Locate the cell with the specified text and output its (X, Y) center coordinate. 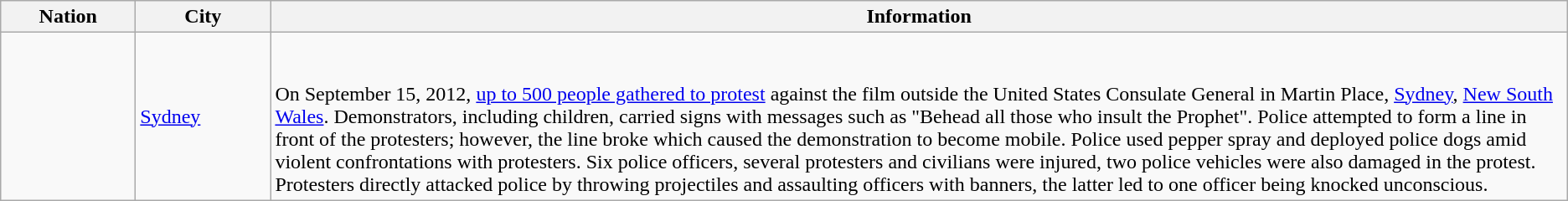
Nation (69, 17)
Information (919, 17)
Sydney (203, 116)
City (203, 17)
